Return (X, Y) of the center of cell containing provided text 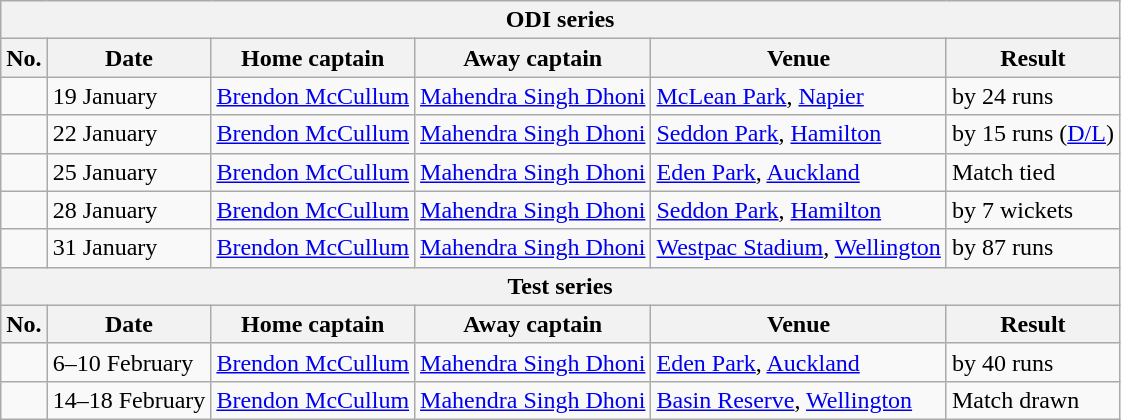
ODI series (560, 20)
by 7 wickets (1032, 210)
6–10 February (129, 362)
by 24 runs (1032, 96)
14–18 February (129, 400)
by 40 runs (1032, 362)
31 January (129, 248)
by 15 runs (D/L) (1032, 134)
Basin Reserve, Wellington (798, 400)
Match tied (1032, 172)
Match drawn (1032, 400)
19 January (129, 96)
22 January (129, 134)
McLean Park, Napier (798, 96)
Test series (560, 286)
25 January (129, 172)
by 87 runs (1032, 248)
28 January (129, 210)
Westpac Stadium, Wellington (798, 248)
